Locate the cell with the specified text and output its (X, Y) center coordinate. 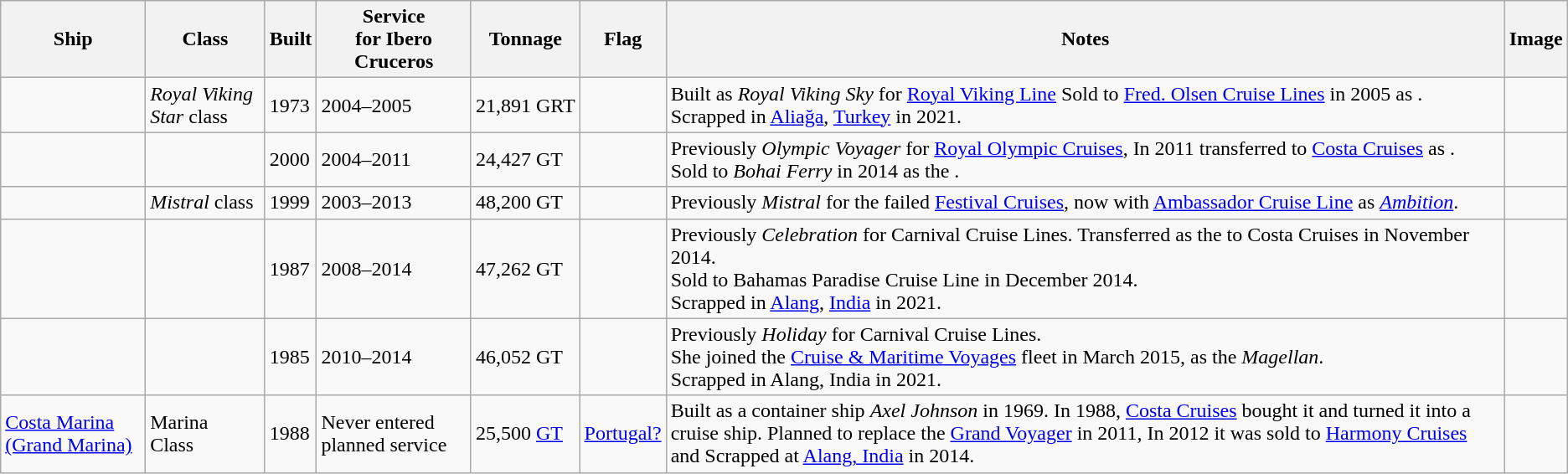
47,262 GT (525, 268)
Costa Marina (Grand Marina) (74, 434)
Mistral class (205, 203)
Ship (74, 39)
48,200 GT (525, 203)
Image (1536, 39)
2008–2014 (394, 268)
24,427 GT (525, 159)
2004–2005 (394, 106)
1988 (291, 434)
Built as Royal Viking Sky for Royal Viking Line Sold to Fred. Olsen Cruise Lines in 2005 as . Scrapped in Aliağa, Turkey in 2021. (1086, 106)
MarinaClass (205, 434)
21,891 GRT (525, 106)
2010–2014 (394, 357)
25,500 GT (525, 434)
Class (205, 39)
1973 (291, 106)
Flag (623, 39)
Previously Mistral for the failed Festival Cruises, now with Ambassador Cruise Line as Ambition. (1086, 203)
Tonnage (525, 39)
Never entered planned service (394, 434)
Built (291, 39)
2004–2011 (394, 159)
46,052 GT (525, 357)
2000 (291, 159)
2003–2013 (394, 203)
Royal Viking Star class (205, 106)
Servicefor Ibero Cruceros (394, 39)
Previously Olympic Voyager for Royal Olympic Cruises, In 2011 transferred to Costa Cruises as .Sold to Bohai Ferry in 2014 as the . (1086, 159)
1999 (291, 203)
1987 (291, 268)
1985 (291, 357)
Notes (1086, 39)
Portugal? (623, 434)
